Provide the [X, Y] coordinate of the cell's center where the given text is located.  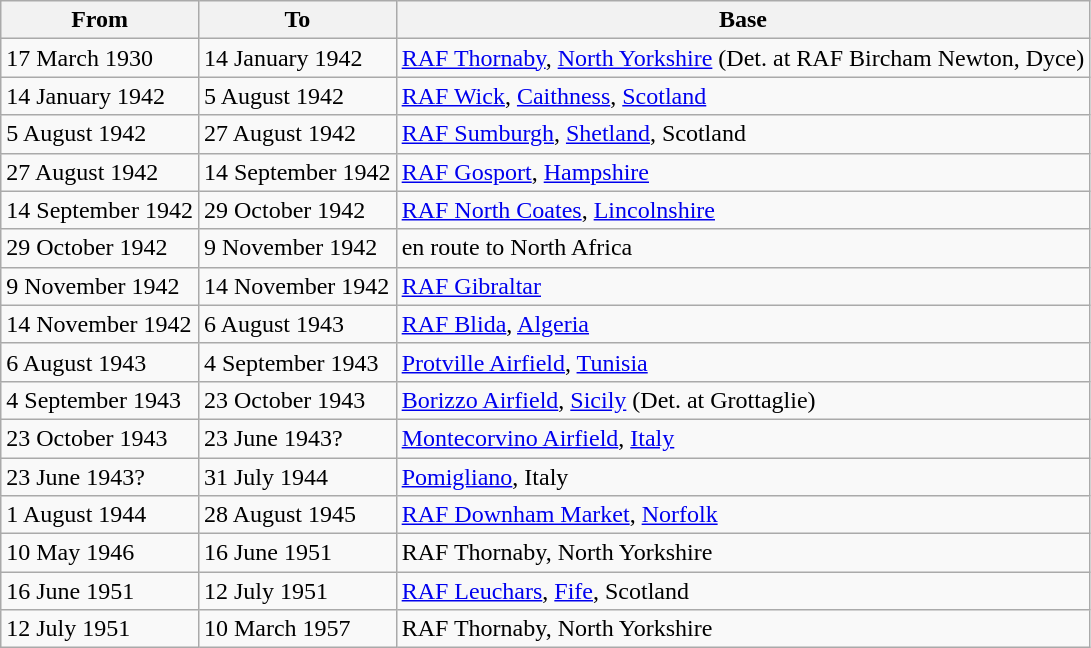
10 May 1946 [100, 553]
RAF Wick, Caithness, Scotland [743, 96]
RAF Sumburgh, Shetland, Scotland [743, 134]
RAF Gosport, Hampshire [743, 172]
RAF North Coates, Lincolnshire [743, 210]
From [100, 20]
RAF Gibraltar [743, 286]
RAF Leuchars, Fife, Scotland [743, 591]
10 March 1957 [297, 629]
RAF Blida, Algeria [743, 324]
Pomigliano, Italy [743, 477]
RAF Downham Market, Norfolk [743, 515]
To [297, 20]
1 August 1944 [100, 515]
Base [743, 20]
RAF Thornaby, North Yorkshire (Det. at RAF Bircham Newton, Dyce) [743, 58]
Borizzo Airfield, Sicily (Det. at Grottaglie) [743, 400]
en route to North Africa [743, 248]
Montecorvino Airfield, Italy [743, 438]
17 March 1930 [100, 58]
Protville Airfield, Tunisia [743, 362]
31 July 1944 [297, 477]
28 August 1945 [297, 515]
